Provide the (X, Y) coordinate of the cell's center where the given text is located.  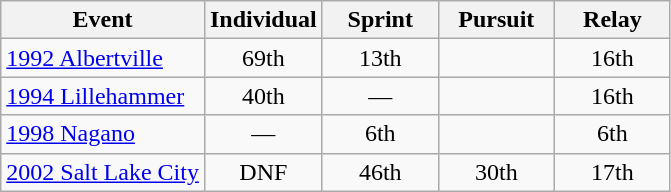
1994 Lillehammer (103, 96)
40th (263, 96)
Individual (263, 20)
2002 Salt Lake City (103, 172)
Event (103, 20)
DNF (263, 172)
Relay (612, 20)
1998 Nagano (103, 134)
69th (263, 58)
1992 Albertville (103, 58)
Pursuit (496, 20)
13th (380, 58)
Sprint (380, 20)
46th (380, 172)
17th (612, 172)
30th (496, 172)
